Detect which cell encompasses the target text, then output its [X, Y] center coordinate. 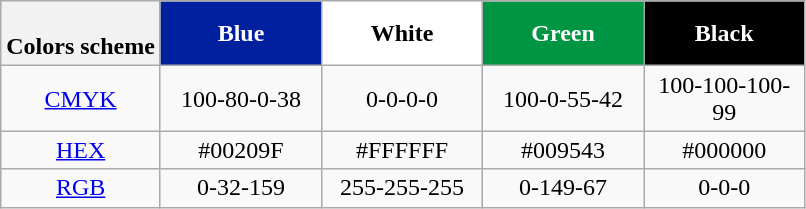
HEX [81, 150]
100-100-100-99 [724, 98]
255-255-255 [402, 188]
0-149-67 [564, 188]
CMYK [81, 98]
RGB [81, 188]
Blue [240, 34]
#000000 [724, 150]
100-80-0-38 [240, 98]
0-0-0 [724, 188]
#FFFFFF [402, 150]
Black [724, 34]
0-0-0-0 [402, 98]
#00209F [240, 150]
Colors scheme [81, 34]
White [402, 34]
#009543 [564, 150]
0-32-159 [240, 188]
Green [564, 34]
100-0-55-42 [564, 98]
